Locate the cell with the specified text and output its (x, y) center coordinate. 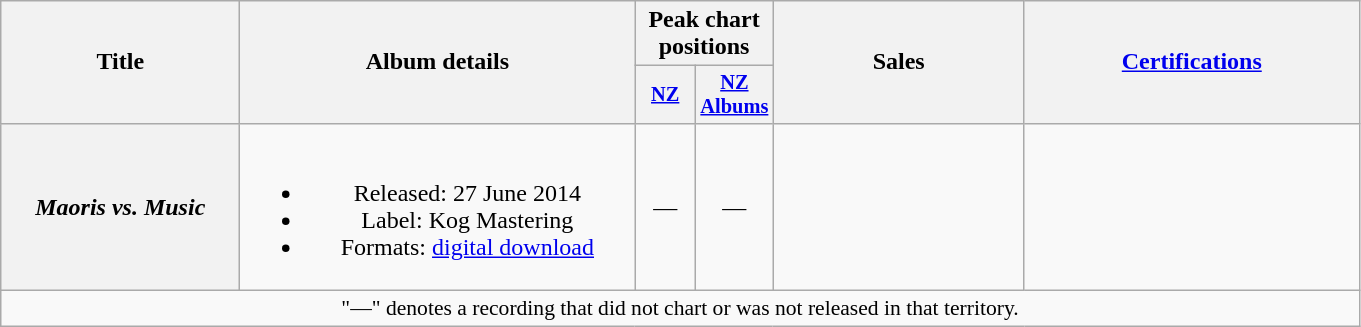
NZ Albums (735, 95)
Sales (898, 62)
Certifications (1192, 62)
"—" denotes a recording that did not chart or was not released in that territory. (680, 309)
Album details (438, 62)
NZ (666, 95)
Title (120, 62)
Maoris vs. Music (120, 206)
Peak chart positions (704, 34)
Released: 27 June 2014Label: Kog MasteringFormats: digital download (438, 206)
